Extract the (X, Y) coordinate from the center of the cell holding the provided text.  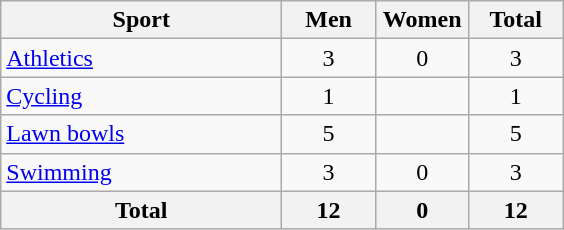
Women (422, 20)
Athletics (142, 58)
Men (329, 20)
Cycling (142, 96)
Sport (142, 20)
Lawn bowls (142, 134)
Swimming (142, 172)
